Find where the given text appears and provide that cell's center as [x, y] coordinate. 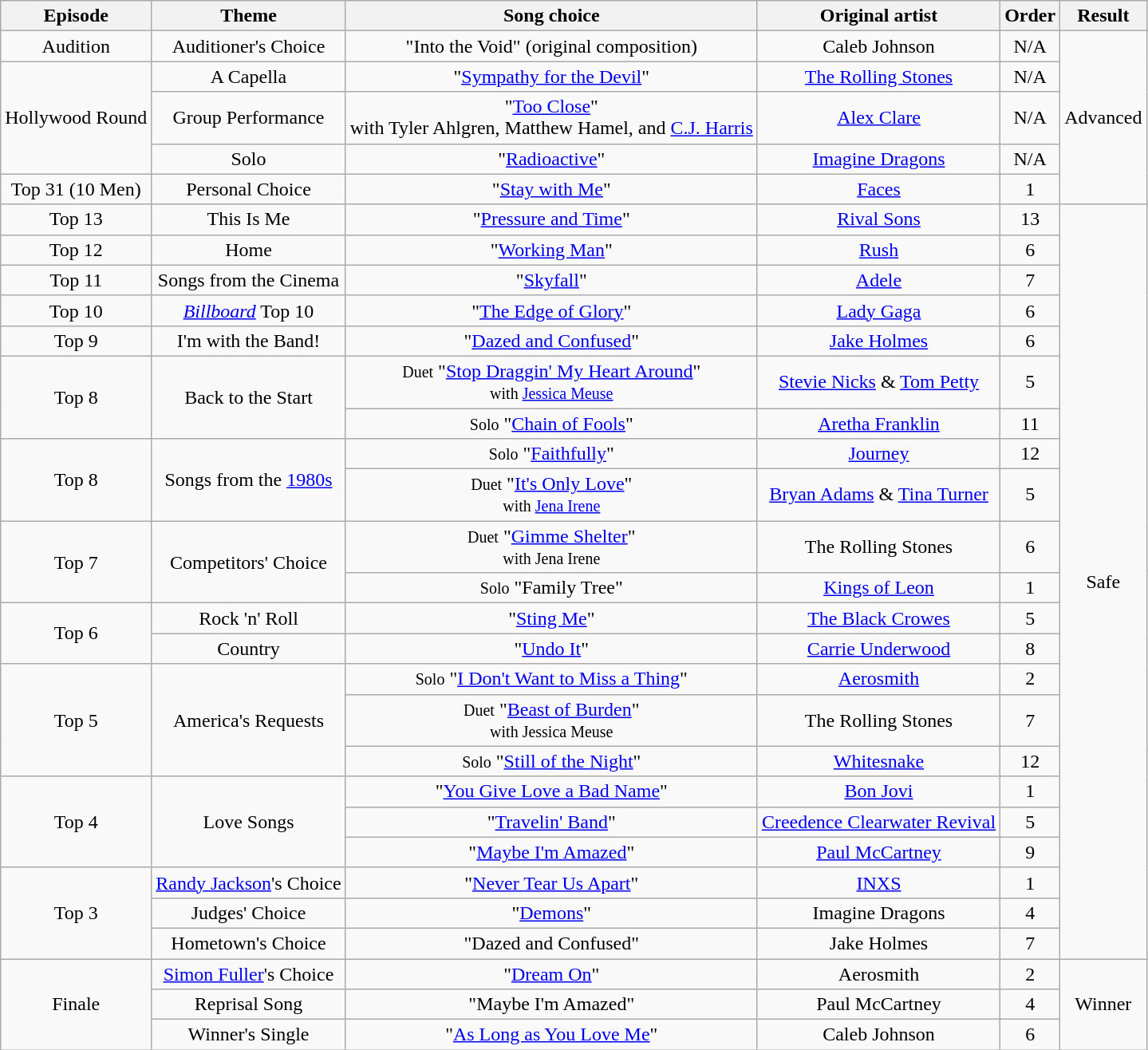
"Radioactive" [551, 159]
Judges' Choice [249, 913]
Top 4 [77, 822]
Top 11 [77, 280]
"As Long as You Love Me" [551, 1035]
"Dream On" [551, 974]
Top 12 [77, 250]
"Sting Me" [551, 618]
Solo "I Don't Want to Miss a Thing" [551, 679]
"You Give Love a Bad Name" [551, 791]
INXS [878, 882]
Top 13 [77, 219]
Faces [878, 189]
"Demons" [551, 913]
Top 3 [77, 913]
"The Edge of Glory" [551, 310]
Finale [77, 1005]
A Capella [249, 77]
Winner's Single [249, 1035]
Safe [1103, 581]
Back to the Start [249, 397]
9 [1031, 852]
Episode [77, 16]
Competitors' Choice [249, 562]
Duet "Stop Draggin' My Heart Around" with Jessica Meuse [551, 381]
Top 31 (10 Men) [77, 189]
"Stay with Me" [551, 189]
"Skyfall" [551, 280]
Top 6 [77, 634]
Simon Fuller's Choice [249, 974]
Result [1103, 16]
Top 9 [77, 341]
"Into the Void" (original composition) [551, 46]
I'm with the Band! [249, 341]
"Too Close"with Tyler Ahlgren, Matthew Hamel, and C.J. Harris [551, 118]
"Working Man" [551, 250]
Alex Clare [878, 118]
"Never Tear Us Apart" [551, 882]
Solo "Family Tree" [551, 588]
Bryan Adams & Tina Turner [878, 495]
Advanced [1103, 118]
"Travelin' Band" [551, 822]
Solo [249, 159]
Duet "It's Only Love" with Jena Irene [551, 495]
Solo "Faithfully" [551, 454]
The Black Crowes [878, 618]
Top 7 [77, 562]
Songs from the Cinema [249, 280]
Personal Choice [249, 189]
Solo "Still of the Night" [551, 761]
Song choice [551, 16]
Theme [249, 16]
Journey [878, 454]
Audition [77, 46]
Country [249, 649]
Carrie Underwood [878, 649]
America's Requests [249, 720]
Kings of Leon [878, 588]
Reprisal Song [249, 1005]
Adele [878, 280]
Winner [1103, 1005]
Rock 'n' Roll [249, 618]
Creedence Clearwater Revival [878, 822]
Aretha Franklin [878, 424]
Home [249, 250]
Songs from the 1980s [249, 480]
Whitesnake [878, 761]
Rival Sons [878, 219]
Original artist [878, 16]
"Sympathy for the Devil" [551, 77]
"Undo It" [551, 649]
Hometown's Choice [249, 943]
Bon Jovi [878, 791]
Stevie Nicks & Tom Petty [878, 381]
Auditioner's Choice [249, 46]
Duet "Beast of Burden" with Jessica Meuse [551, 720]
Top 5 [77, 720]
Order [1031, 16]
11 [1031, 424]
Top 10 [77, 310]
Rush [878, 250]
This Is Me [249, 219]
Lady Gaga [878, 310]
Hollywood Round [77, 118]
13 [1031, 219]
"Pressure and Time" [551, 219]
Love Songs [249, 822]
Solo "Chain of Fools" [551, 424]
Duet "Gimme Shelter" with Jena Irene [551, 547]
Randy Jackson's Choice [249, 882]
8 [1031, 649]
Group Performance [249, 118]
Billboard Top 10 [249, 310]
